Pinpoint the cell where the given text exists, returning its [X, Y] midpoint coordinate. 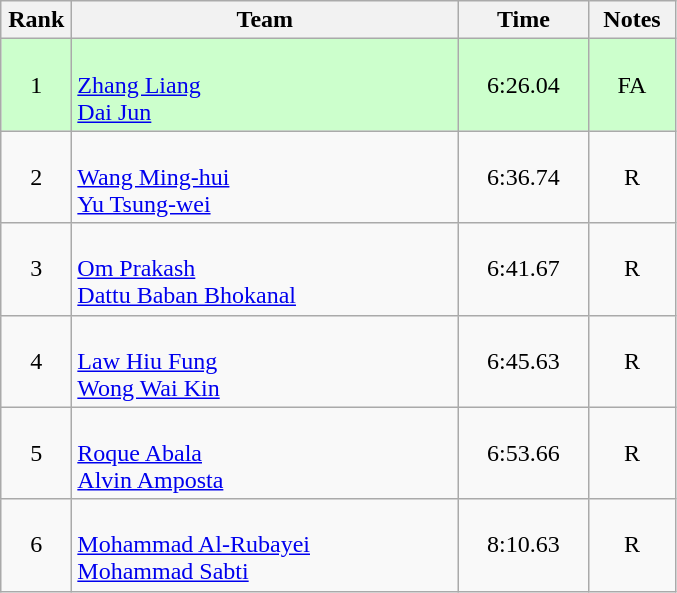
2 [36, 177]
4 [36, 361]
Time [524, 20]
Wang Ming-huiYu Tsung-wei [265, 177]
Rank [36, 20]
Om PrakashDattu Baban Bhokanal [265, 269]
6 [36, 545]
6:45.63 [524, 361]
Zhang LiangDai Jun [265, 85]
1 [36, 85]
Roque AbalaAlvin Amposta [265, 453]
Law Hiu FungWong Wai Kin [265, 361]
Mohammad Al-RubayeiMohammad Sabti [265, 545]
Notes [632, 20]
6:41.67 [524, 269]
FA [632, 85]
5 [36, 453]
6:26.04 [524, 85]
6:36.74 [524, 177]
Team [265, 20]
6:53.66 [524, 453]
8:10.63 [524, 545]
3 [36, 269]
